Return the (X, Y) coordinate for the center point of the cell that contains the specified text.  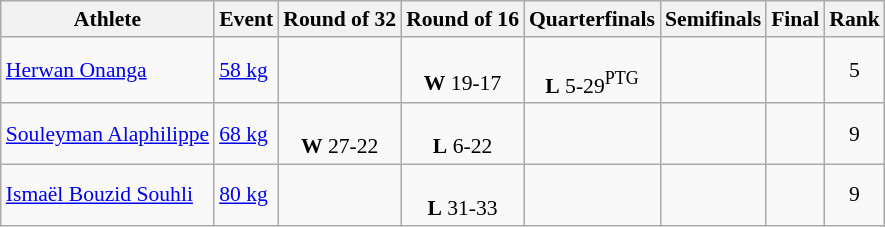
80 kg (246, 196)
Event (246, 19)
Herwan Onanga (108, 70)
L 31-33 (462, 196)
L 5-29PTG (592, 70)
Ismaël Bouzid Souhli (108, 196)
Souleyman Alaphilippe (108, 134)
58 kg (246, 70)
Round of 16 (462, 19)
L 6-22 (462, 134)
W 27-22 (340, 134)
W 19-17 (462, 70)
Semifinals (713, 19)
Round of 32 (340, 19)
68 kg (246, 134)
Athlete (108, 19)
Quarterfinals (592, 19)
Final (795, 19)
Rank (854, 19)
5 (854, 70)
